Scan for the cell matching the given text and deliver its (X, Y) coordinate at center. 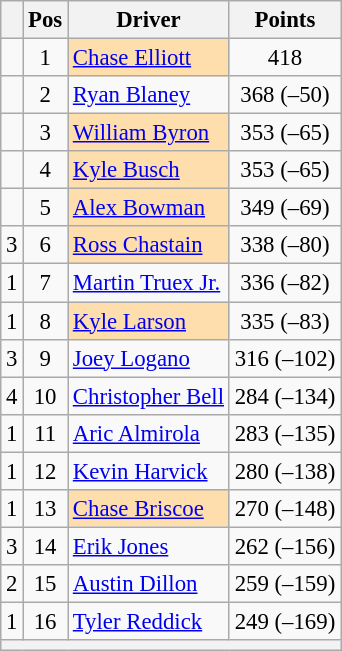
Austin Dillon (149, 584)
Driver (149, 20)
280 (–138) (284, 471)
William Byron (149, 133)
418 (284, 58)
Christopher Bell (149, 396)
335 (–83) (284, 321)
9 (46, 358)
Kevin Harvick (149, 471)
6 (46, 245)
11 (46, 433)
14 (46, 546)
Ross Chastain (149, 245)
Erik Jones (149, 546)
Chase Elliott (149, 58)
368 (–50) (284, 95)
259 (–159) (284, 584)
Chase Briscoe (149, 509)
Alex Bowman (149, 208)
15 (46, 584)
Joey Logano (149, 358)
8 (46, 321)
284 (–134) (284, 396)
5 (46, 208)
Tyler Reddick (149, 621)
262 (–156) (284, 546)
12 (46, 471)
Aric Almirola (149, 433)
349 (–69) (284, 208)
Points (284, 20)
270 (–148) (284, 509)
7 (46, 283)
Kyle Busch (149, 170)
Ryan Blaney (149, 95)
Martin Truex Jr. (149, 283)
316 (–102) (284, 358)
10 (46, 396)
338 (–80) (284, 245)
Kyle Larson (149, 321)
336 (–82) (284, 283)
Pos (46, 20)
249 (–169) (284, 621)
283 (–135) (284, 433)
13 (46, 509)
16 (46, 621)
